Scan for the cell matching the given text and deliver its [X, Y] coordinate at center. 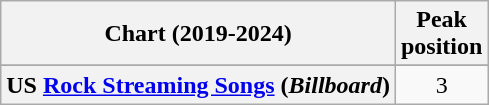
Peakposition [441, 34]
3 [441, 85]
Chart (2019-2024) [198, 34]
US Rock Streaming Songs (Billboard) [198, 85]
